For the text-containing cell, return its midpoint in [X, Y] coordinate format. 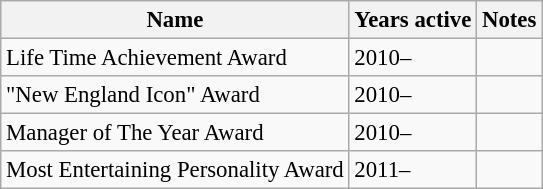
Years active [413, 20]
Notes [510, 20]
Most Entertaining Personality Award [175, 170]
Life Time Achievement Award [175, 58]
2011– [413, 170]
Manager of The Year Award [175, 133]
"New England Icon" Award [175, 95]
Name [175, 20]
